Pinpoint the cell where the given text exists, returning its (x, y) midpoint coordinate. 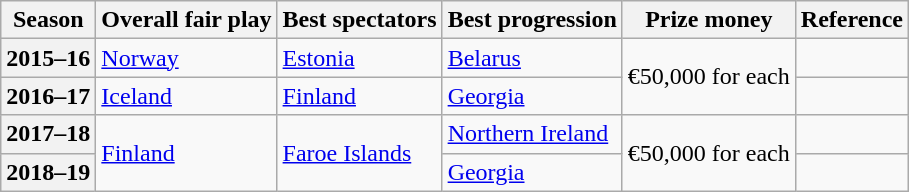
Iceland (186, 96)
2017–18 (48, 134)
Belarus (532, 58)
Best progression (532, 20)
2015–16 (48, 58)
2016–17 (48, 96)
Faroe Islands (360, 153)
2018–19 (48, 172)
Norway (186, 58)
Estonia (360, 58)
Overall fair play (186, 20)
Reference (852, 20)
Prize money (708, 20)
Best spectators (360, 20)
Season (48, 20)
Northern Ireland (532, 134)
